Search for the cell housing the specified text and yield its [x, y] center coordinate. 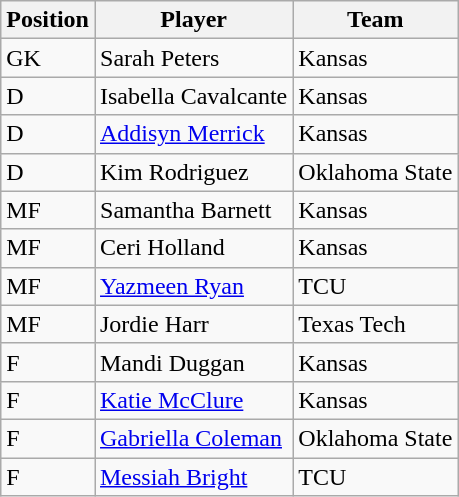
Kim Rodriguez [193, 172]
Jordie Harr [193, 324]
Team [376, 20]
Katie McClure [193, 400]
Position [48, 20]
GK [48, 58]
Sarah Peters [193, 58]
Texas Tech [376, 324]
Gabriella Coleman [193, 438]
Isabella Cavalcante [193, 96]
Mandi Duggan [193, 362]
Addisyn Merrick [193, 134]
Messiah Bright [193, 477]
Ceri Holland [193, 248]
Player [193, 20]
Samantha Barnett [193, 210]
Yazmeen Ryan [193, 286]
